Output the (x, y) coordinate of the center of the cell containing the given text.  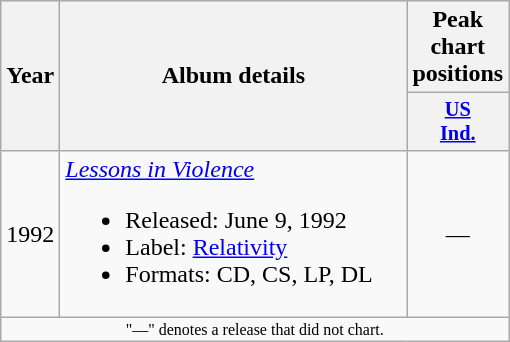
1992 (30, 234)
— (458, 234)
Lessons in ViolenceReleased: June 9, 1992Label: RelativityFormats: CD, CS, LP, DL (234, 234)
"—" denotes a release that did not chart. (255, 330)
Album details (234, 76)
USInd. (458, 122)
Peak chart positions (458, 47)
Year (30, 76)
